Pinpoint the cell where the given text exists, returning its [x, y] midpoint coordinate. 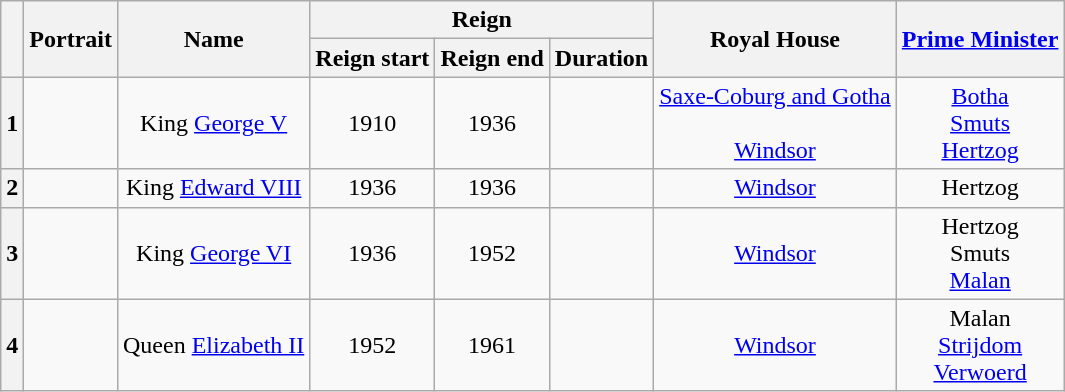
1910 [372, 123]
Reign end [492, 58]
BothaSmutsHertzog [980, 123]
King Edward VIII [213, 188]
Saxe-Coburg and Gotha Windsor [776, 123]
1 [12, 123]
3 [12, 253]
2 [12, 188]
Reign [482, 20]
Prime Minister [980, 39]
Name [213, 39]
HertzogSmutsMalan [980, 253]
Hertzog [980, 188]
Portrait [71, 39]
Queen Elizabeth II [213, 345]
Reign start [372, 58]
King George V [213, 123]
King George VI [213, 253]
MalanStrijdomVerwoerd [980, 345]
Duration [601, 58]
4 [12, 345]
1961 [492, 345]
Royal House [776, 39]
